Capture the cell that displays the provided text and extract its (x, y) central coordinate. 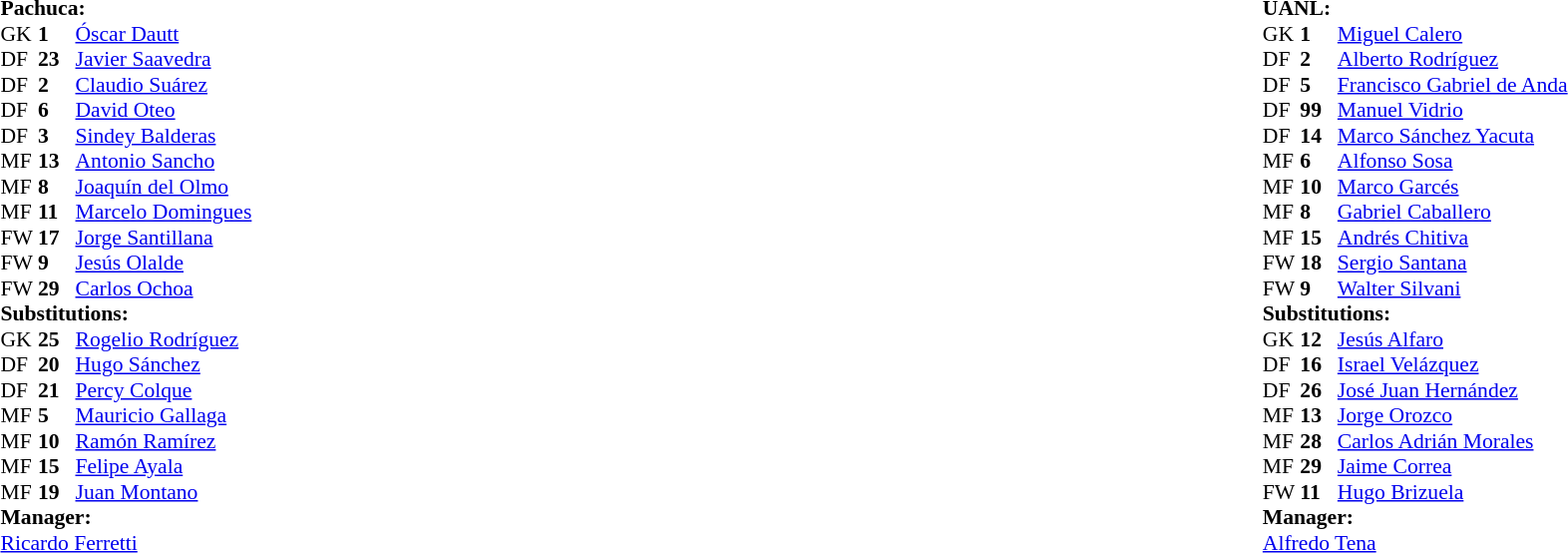
Andrés Chitiva (1452, 238)
14 (1319, 136)
Óscar Dautt (164, 34)
Antonio Sancho (164, 161)
Israel Velázquez (1452, 364)
Carlos Adrián Morales (1452, 441)
Sindey Balderas (164, 136)
Marcelo Domingues (164, 213)
Joaquín del Olmo (164, 187)
Miguel Calero (1452, 34)
3 (57, 136)
Claudio Suárez (164, 85)
Ramón Ramírez (164, 441)
26 (1319, 390)
16 (1319, 364)
Alfonso Sosa (1452, 161)
Felipe Ayala (164, 466)
Jesús Alfaro (1452, 339)
28 (1319, 441)
18 (1319, 263)
17 (57, 238)
José Juan Hernández (1452, 390)
Percy Colque (164, 390)
Marco Sánchez Yacuta (1452, 136)
Walter Silvani (1452, 288)
Javier Saavedra (164, 59)
Mauricio Gallaga (164, 416)
Jaime Correa (1452, 466)
25 (57, 339)
Francisco Gabriel de Anda (1452, 85)
Jorge Santillana (164, 238)
Jorge Orozco (1452, 416)
Gabriel Caballero (1452, 213)
Juan Montano (164, 492)
23 (57, 59)
Hugo Sánchez (164, 364)
Manuel Vidrio (1452, 111)
12 (1319, 339)
Marco Garcés (1452, 187)
Jesús Olalde (164, 263)
20 (57, 364)
David Oteo (164, 111)
99 (1319, 111)
Hugo Brizuela (1452, 492)
Rogelio Rodríguez (164, 339)
Sergio Santana (1452, 263)
Alberto Rodríguez (1452, 59)
19 (57, 492)
21 (57, 390)
Carlos Ochoa (164, 288)
